Locate the cell with the specified text and output its (X, Y) center coordinate. 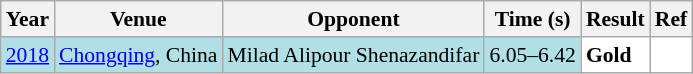
Venue (138, 19)
Ref (671, 19)
Chongqing, China (138, 55)
Result (616, 19)
Time (s) (532, 19)
6.05–6.42 (532, 55)
2018 (28, 55)
Gold (616, 55)
Year (28, 19)
Opponent (353, 19)
Milad Alipour Shenazandifar (353, 55)
